Identify which cell holds the provided text, then report its [X, Y] central coordinate. 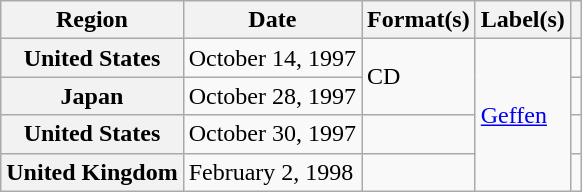
Geffen [522, 115]
Date [272, 20]
Region [92, 20]
CD [419, 77]
Label(s) [522, 20]
October 14, 1997 [272, 58]
United Kingdom [92, 172]
October 28, 1997 [272, 96]
October 30, 1997 [272, 134]
Japan [92, 96]
February 2, 1998 [272, 172]
Format(s) [419, 20]
